Pinpoint the cell where the given text exists, returning its [X, Y] midpoint coordinate. 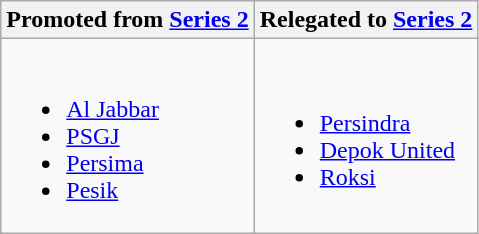
Relegated to Series 2 [366, 20]
Promoted from Series 2 [128, 20]
PersindraDepok UnitedRoksi [366, 136]
Al JabbarPSGJPersimaPesik [128, 136]
